Capture the cell that displays the provided text and extract its (x, y) central coordinate. 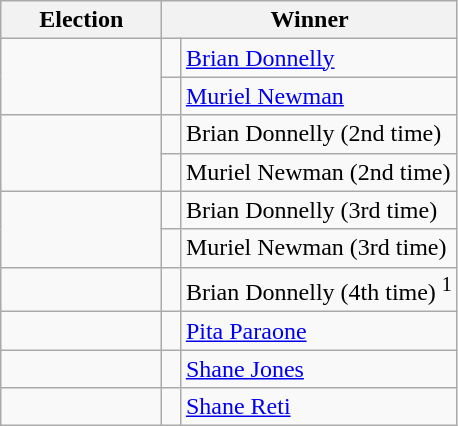
Muriel Newman (3rd time) (318, 248)
Election (82, 20)
Muriel Newman (2nd time) (318, 172)
Muriel Newman (318, 96)
Pita Paraone (318, 331)
Brian Donnelly (318, 58)
Shane Reti (318, 407)
Brian Donnelly (4th time) 1 (318, 290)
Winner (310, 20)
Brian Donnelly (2nd time) (318, 134)
Brian Donnelly (3rd time) (318, 210)
Shane Jones (318, 369)
